Extract the [x, y] coordinate from the center of the cell holding the provided text.  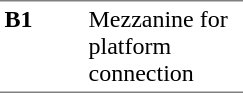
Mezzanine for platform connection [164, 46]
B1 [42, 46]
